Identify which cell holds the provided text, then report its [x, y] central coordinate. 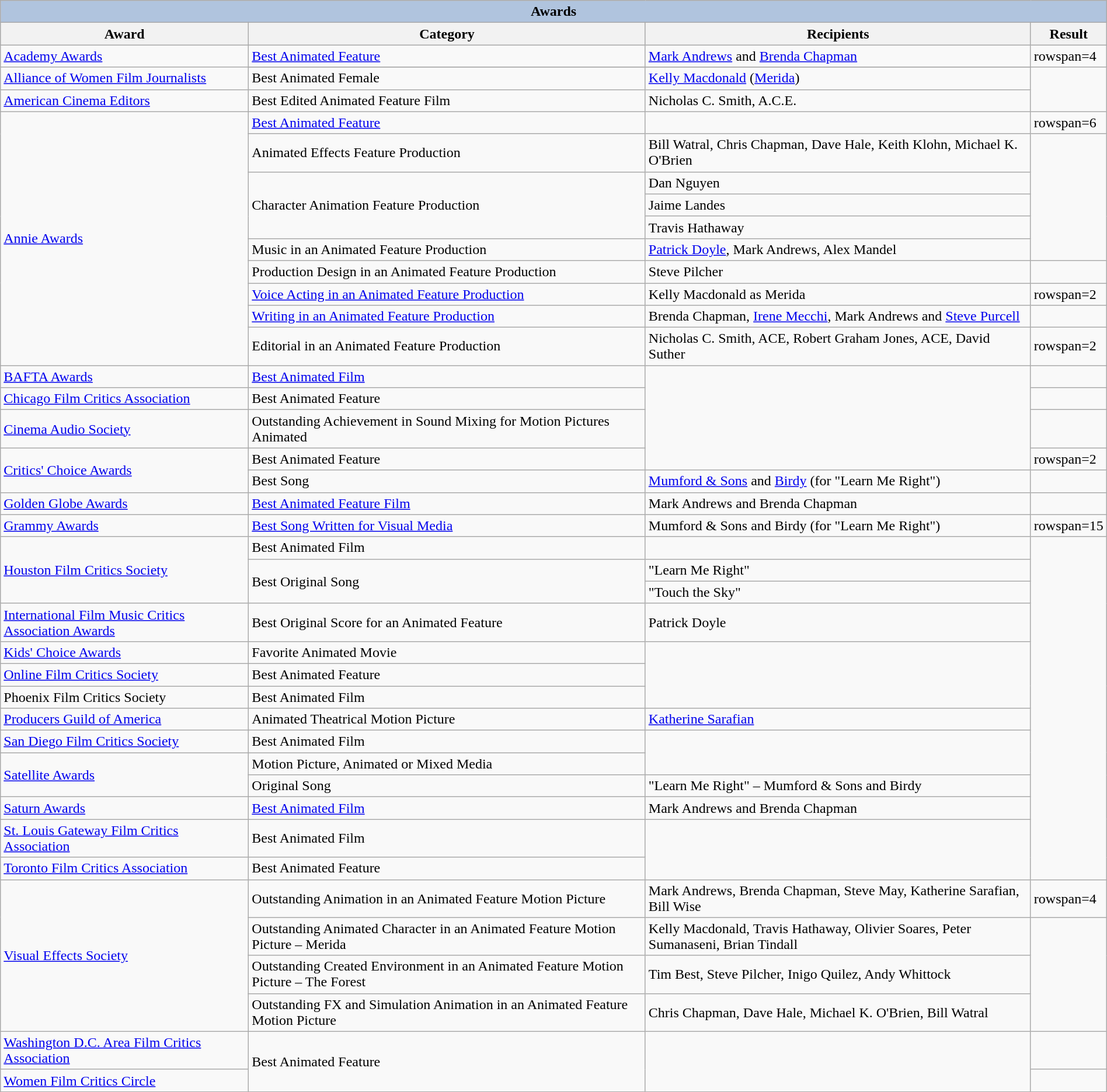
Kelly Macdonald as Merida [838, 294]
Chris Chapman, Dave Hale, Michael K. O'Brien, Bill Watral [838, 1013]
Travis Hathaway [838, 227]
Bill Watral, Chris Chapman, Dave Hale, Keith Klohn, Michael K. O'Brien [838, 153]
Kelly Macdonald, Travis Hathaway, Olivier Soares, Peter Sumanaseni, Brian Tindall [838, 937]
Voice Acting in an Animated Feature Production [447, 294]
Recipients [838, 34]
"Touch the Sky" [838, 592]
Animated Theatrical Motion Picture [447, 719]
Online Film Critics Society [125, 674]
Toronto Film Critics Association [125, 868]
Best Song [447, 481]
Favorite Animated Movie [447, 652]
Nicholas C. Smith, A.C.E. [838, 100]
Chicago Film Critics Association [125, 399]
BAFTA Awards [125, 377]
Tim Best, Steve Pilcher, Inigo Quilez, Andy Whittock [838, 974]
Category [447, 34]
Best Animated Feature Film [447, 503]
Editorial in an Animated Feature Production [447, 347]
Brenda Chapman, Irene Mecchi, Mark Andrews and Steve Purcell [838, 317]
Result [1068, 34]
"Learn Me Right" – Mumford & Sons and Birdy [838, 786]
Outstanding Animated Character in an Animated Feature Motion Picture – Merida [447, 937]
rowspan=6 [1068, 123]
Best Original Song [447, 581]
Academy Awards [125, 56]
Steve Pilcher [838, 272]
Outstanding Animation in an Animated Feature Motion Picture [447, 898]
Music in an Animated Feature Production [447, 249]
Alliance of Women Film Journalists [125, 78]
Original Song [447, 786]
Producers Guild of America [125, 719]
Annie Awards [125, 238]
Nicholas C. Smith, ACE, Robert Graham Jones, ACE, David Suther [838, 347]
Satellite Awards [125, 775]
International Film Music Critics Association Awards [125, 622]
Critics' Choice Awards [125, 470]
Best Original Score for an Animated Feature [447, 622]
Mark Andrews, Brenda Chapman, Steve May, Katherine Sarafian, Bill Wise [838, 898]
Women Film Critics Circle [125, 1080]
Animated Effects Feature Production [447, 153]
Awards [553, 12]
Grammy Awards [125, 526]
Outstanding FX and Simulation Animation in an Animated Feature Motion Picture [447, 1013]
Character Animation Feature Production [447, 205]
Kelly Macdonald (Merida) [838, 78]
Golden Globe Awards [125, 503]
Award [125, 34]
"Learn Me Right" [838, 570]
Jaime Landes [838, 205]
Phoenix Film Critics Society [125, 697]
Best Song Written for Visual Media [447, 526]
Saturn Awards [125, 808]
Washington D.C. Area Film Critics Association [125, 1050]
Motion Picture, Animated or Mixed Media [447, 764]
Houston Film Critics Society [125, 570]
Dan Nguyen [838, 183]
Patrick Doyle, Mark Andrews, Alex Mandel [838, 249]
Kids' Choice Awards [125, 652]
San Diego Film Critics Society [125, 742]
St. Louis Gateway Film Critics Association [125, 839]
Cinema Audio Society [125, 429]
Best Edited Animated Feature Film [447, 100]
Outstanding Created Environment in an Animated Feature Motion Picture – The Forest [447, 974]
Visual Effects Society [125, 955]
rowspan=15 [1068, 526]
Outstanding Achievement in Sound Mixing for Motion Pictures Animated [447, 429]
Writing in an Animated Feature Production [447, 317]
Best Animated Female [447, 78]
Katherine Sarafian [838, 719]
Production Design in an Animated Feature Production [447, 272]
American Cinema Editors [125, 100]
Patrick Doyle [838, 622]
